Extract the (x, y) coordinate from the center of the cell holding the provided text.  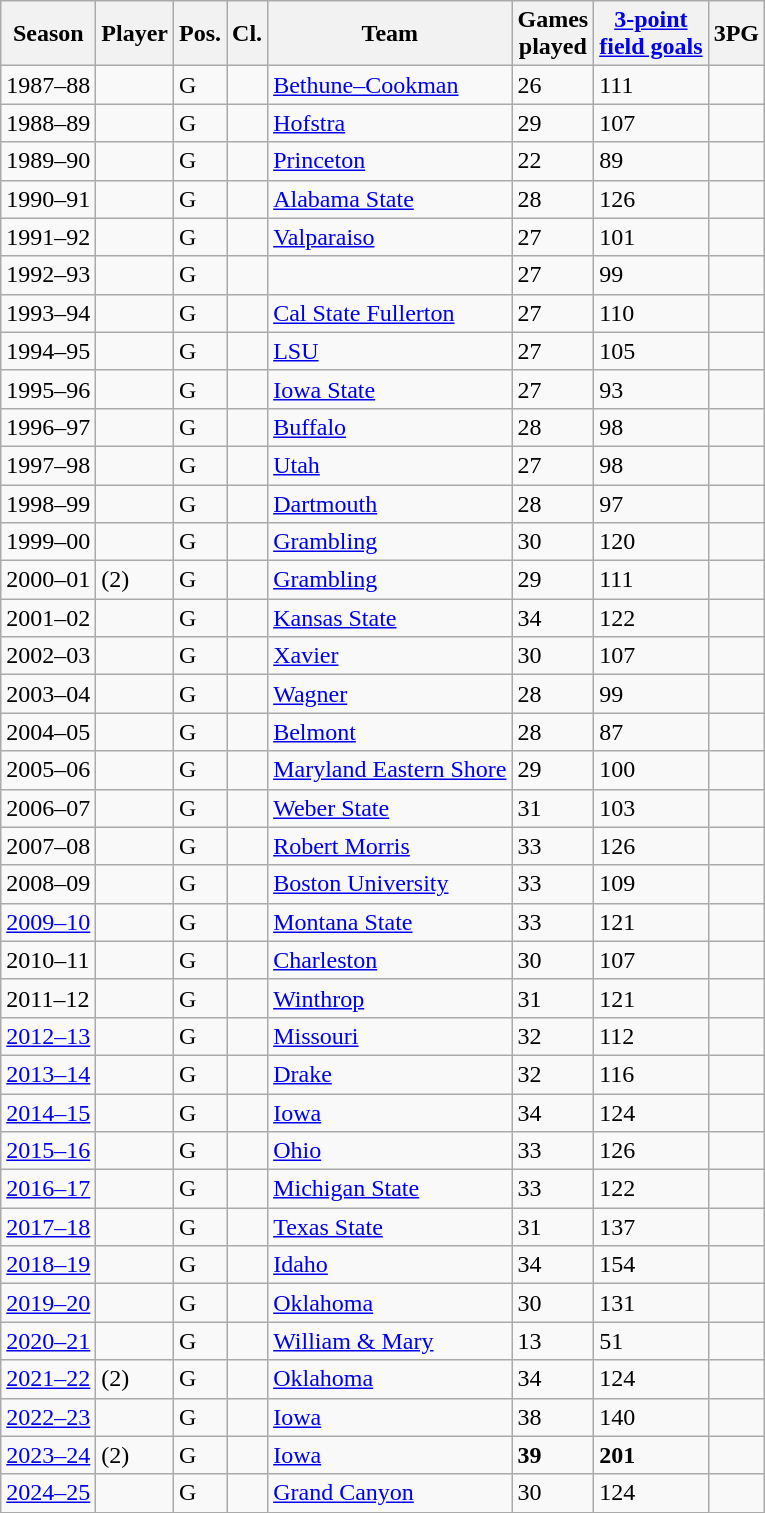
1989–90 (48, 161)
109 (651, 884)
1996–97 (48, 427)
100 (651, 770)
2019–20 (48, 1303)
1999–00 (48, 542)
Valparaiso (390, 237)
1993–94 (48, 313)
97 (651, 503)
2006–07 (48, 808)
Idaho (390, 1265)
Michigan State (390, 1189)
131 (651, 1303)
Ohio (390, 1151)
201 (651, 1455)
2016–17 (48, 1189)
2020–21 (48, 1341)
2007–08 (48, 846)
Wagner (390, 694)
154 (651, 1265)
Dartmouth (390, 503)
1987–88 (48, 85)
105 (651, 351)
2022–23 (48, 1417)
2010–11 (48, 960)
140 (651, 1417)
137 (651, 1227)
Bethune–Cookman (390, 85)
2003–04 (48, 694)
13 (553, 1341)
Team (390, 34)
Kansas State (390, 618)
Utah (390, 465)
2008–09 (48, 884)
Boston University (390, 884)
Cal State Fullerton (390, 313)
2001–02 (48, 618)
1988–89 (48, 123)
38 (553, 1417)
William & Mary (390, 1341)
1997–98 (48, 465)
112 (651, 1036)
Drake (390, 1074)
Hofstra (390, 123)
2015–16 (48, 1151)
2018–19 (48, 1265)
116 (651, 1074)
Princeton (390, 161)
26 (553, 85)
2014–15 (48, 1113)
Belmont (390, 732)
LSU (390, 351)
1994–95 (48, 351)
2024–25 (48, 1493)
39 (553, 1455)
2002–03 (48, 656)
Winthrop (390, 998)
2013–14 (48, 1074)
2009–10 (48, 922)
87 (651, 732)
101 (651, 237)
Player (135, 34)
Xavier (390, 656)
2023–24 (48, 1455)
110 (651, 313)
Cl. (248, 34)
2000–01 (48, 580)
93 (651, 389)
Missouri (390, 1036)
2012–13 (48, 1036)
2004–05 (48, 732)
Gamesplayed (553, 34)
2011–12 (48, 998)
Pos. (200, 34)
1990–91 (48, 199)
51 (651, 1341)
Grand Canyon (390, 1493)
Montana State (390, 922)
Texas State (390, 1227)
Season (48, 34)
Maryland Eastern Shore (390, 770)
1998–99 (48, 503)
120 (651, 542)
1992–93 (48, 275)
Robert Morris (390, 846)
Buffalo (390, 427)
2021–22 (48, 1379)
Charleston (390, 960)
1995–96 (48, 389)
Weber State (390, 808)
103 (651, 808)
22 (553, 161)
89 (651, 161)
2005–06 (48, 770)
3PG (736, 34)
Alabama State (390, 199)
1991–92 (48, 237)
2017–18 (48, 1227)
3-pointfield goals (651, 34)
Iowa State (390, 389)
